Locate the cell with the specified text and output its (x, y) center coordinate. 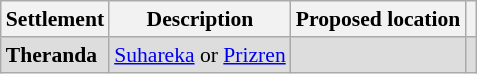
Proposed location (378, 19)
Suhareka or Prizren (200, 55)
Description (200, 19)
Settlement (55, 19)
Theranda (55, 55)
